Return (x, y) of the center of cell containing provided text 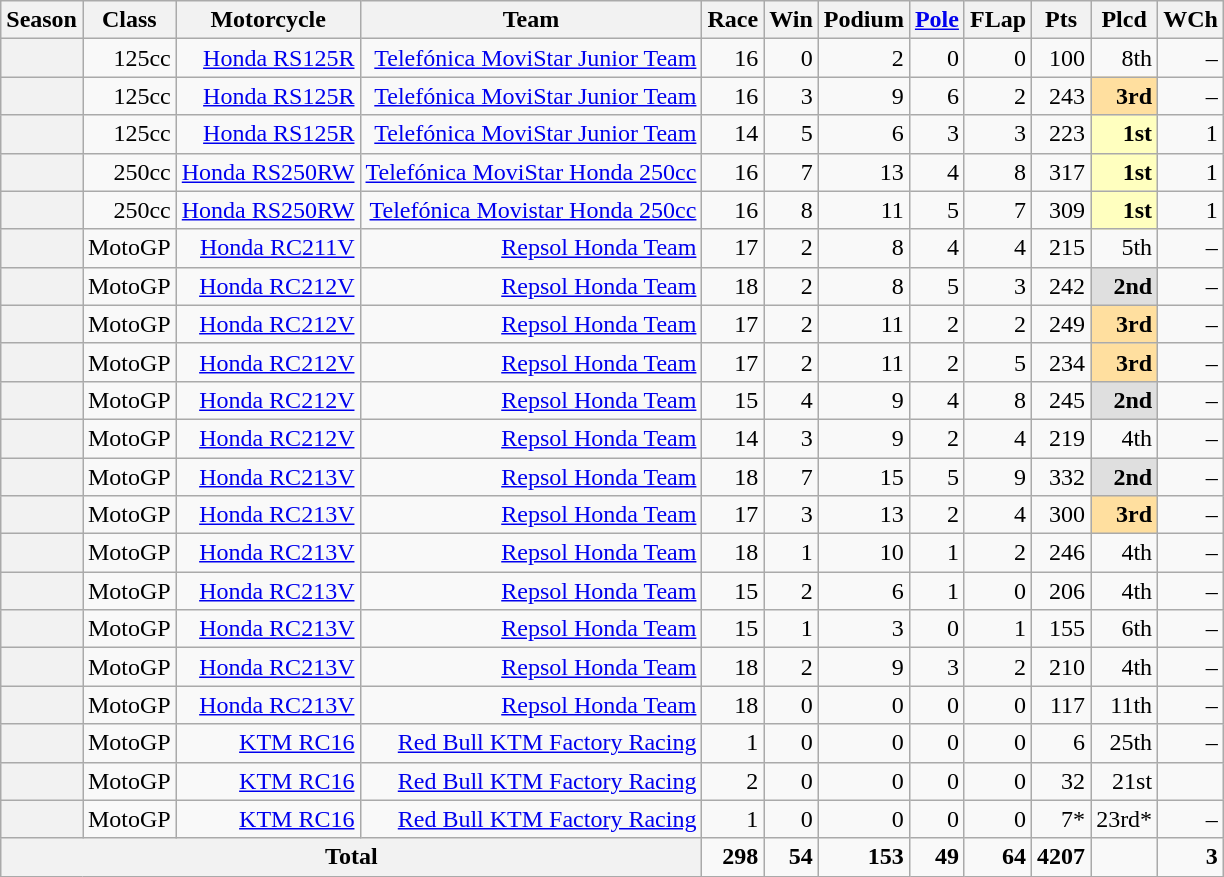
243 (1062, 96)
249 (1062, 324)
Motorcycle (268, 20)
223 (1062, 134)
Season (42, 20)
206 (1062, 591)
8th (1124, 58)
Plcd (1124, 20)
Honda RC211V (268, 248)
298 (733, 857)
32 (1062, 781)
4207 (1062, 857)
49 (936, 857)
Telefónica Movistar Honda 250cc (531, 210)
64 (998, 857)
117 (1062, 705)
Team (531, 20)
5th (1124, 248)
245 (1062, 400)
Podium (864, 20)
100 (1062, 58)
309 (1062, 210)
Win (792, 20)
300 (1062, 515)
WCh (1191, 20)
7* (1062, 819)
234 (1062, 362)
215 (1062, 248)
10 (864, 553)
Pole (936, 20)
Class (129, 20)
332 (1062, 477)
Race (733, 20)
Pts (1062, 20)
219 (1062, 438)
25th (1124, 743)
246 (1062, 553)
242 (1062, 286)
54 (792, 857)
23rd* (1124, 819)
6th (1124, 629)
Telefónica MoviStar Honda 250cc (531, 172)
155 (1062, 629)
21st (1124, 781)
FLap (998, 20)
11th (1124, 705)
153 (864, 857)
210 (1062, 667)
317 (1062, 172)
Total (352, 857)
